Locate the cell with the specified text and output its [X, Y] center coordinate. 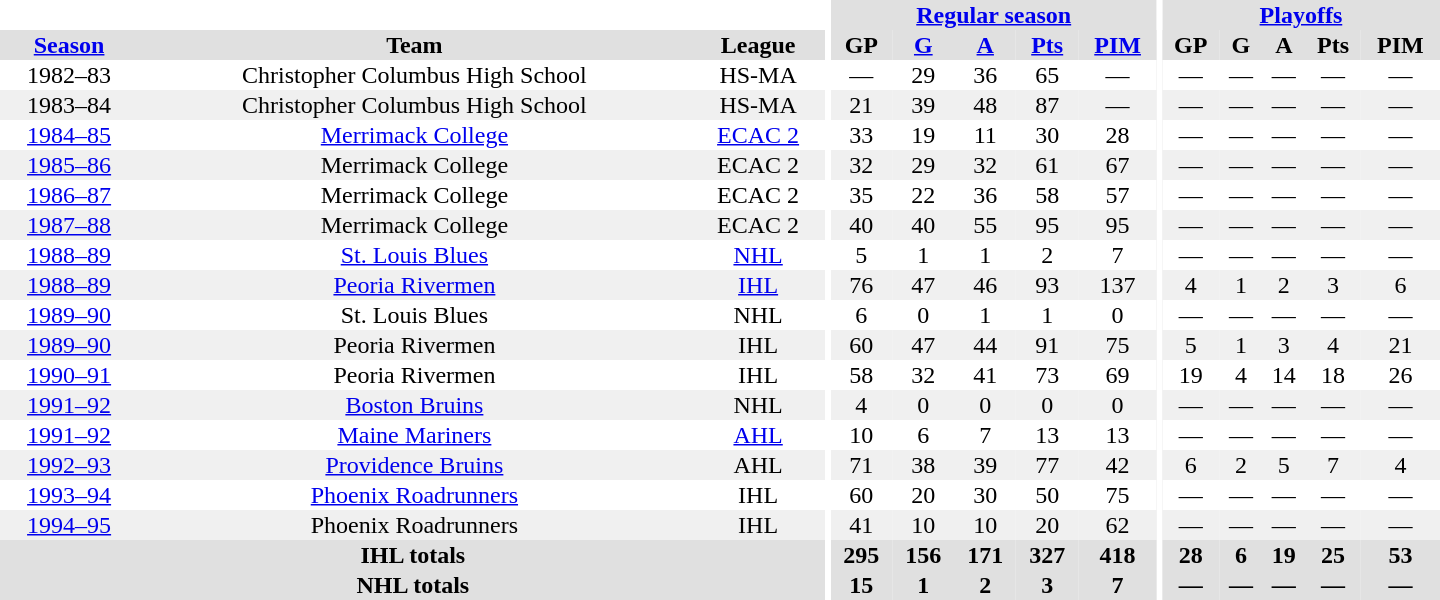
Providence Bruins [414, 465]
55 [985, 225]
46 [985, 285]
1982–83 [69, 75]
77 [1047, 465]
327 [1047, 555]
1984–85 [69, 135]
11 [985, 135]
93 [1047, 285]
48 [985, 105]
1994–95 [69, 525]
50 [1047, 495]
Season [69, 45]
18 [1333, 375]
76 [861, 285]
418 [1118, 555]
33 [861, 135]
73 [1047, 375]
Boston Bruins [414, 405]
67 [1118, 165]
156 [923, 555]
87 [1047, 105]
42 [1118, 465]
1983–84 [69, 105]
44 [985, 345]
137 [1118, 285]
69 [1118, 375]
League [758, 45]
NHL totals [413, 585]
1985–86 [69, 165]
53 [1400, 555]
22 [923, 195]
91 [1047, 345]
62 [1118, 525]
Regular season [994, 15]
Team [414, 45]
57 [1118, 195]
171 [985, 555]
15 [861, 585]
Maine Mariners [414, 435]
61 [1047, 165]
65 [1047, 75]
1992–93 [69, 465]
26 [1400, 375]
25 [1333, 555]
14 [1284, 375]
1987–88 [69, 225]
38 [923, 465]
1990–91 [69, 375]
IHL totals [413, 555]
1993–94 [69, 495]
295 [861, 555]
1986–87 [69, 195]
Playoffs [1301, 15]
35 [861, 195]
71 [861, 465]
